Capture the cell that displays the provided text and extract its (x, y) central coordinate. 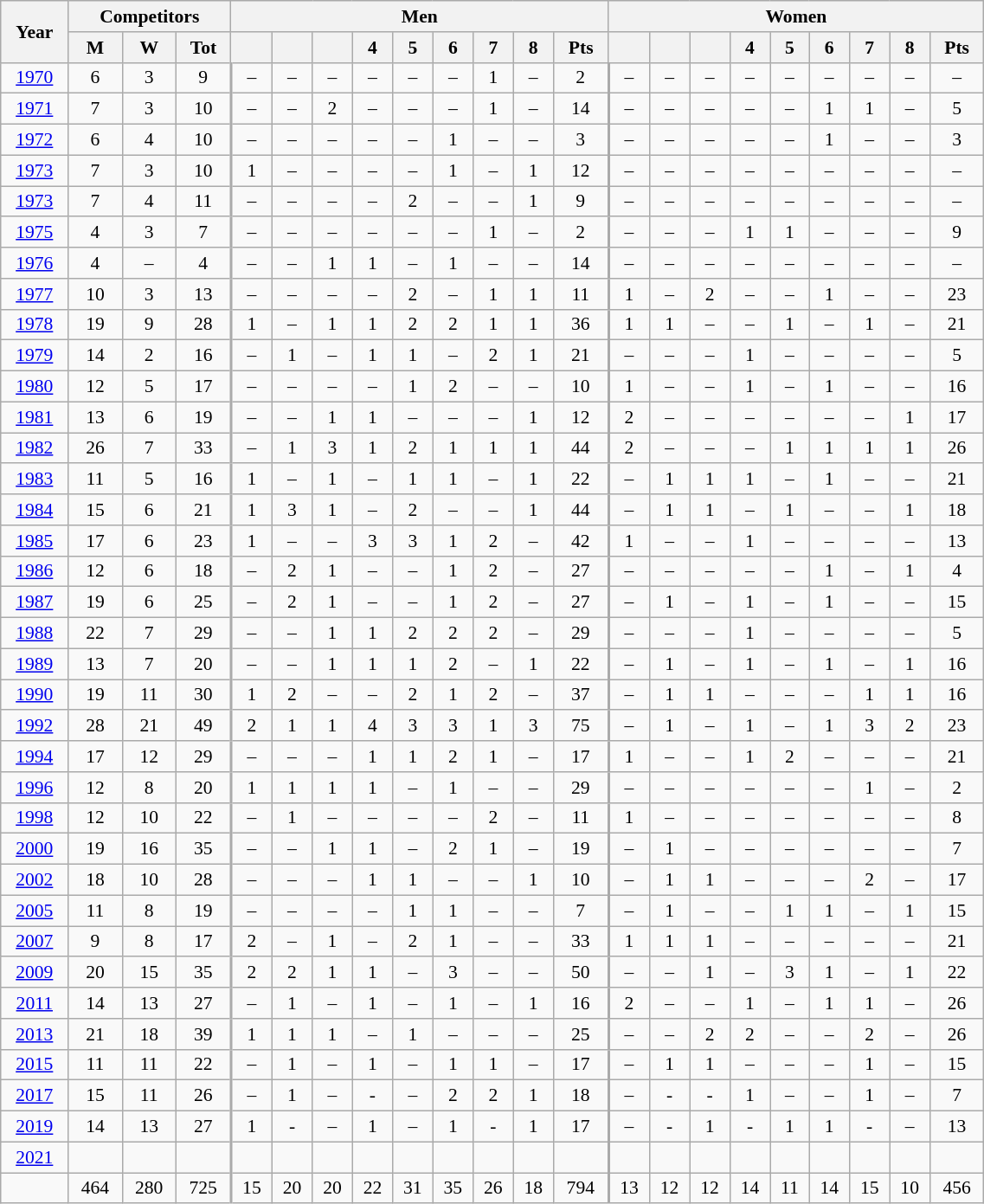
75 (580, 726)
1975 (35, 233)
M (95, 48)
1970 (35, 78)
50 (580, 973)
Women (796, 16)
1982 (35, 448)
1992 (35, 726)
2011 (35, 1003)
1981 (35, 417)
1988 (35, 634)
Tot (203, 48)
39 (203, 1034)
1976 (35, 263)
37 (580, 695)
1983 (35, 480)
1994 (35, 757)
1978 (35, 325)
30 (203, 695)
36 (580, 325)
2002 (35, 880)
1989 (35, 664)
2013 (35, 1034)
1985 (35, 541)
Year (35, 31)
794 (580, 1188)
2005 (35, 911)
2015 (35, 1065)
1971 (35, 109)
42 (580, 541)
Men (420, 16)
2019 (35, 1127)
2021 (35, 1157)
49 (203, 726)
1990 (35, 695)
2007 (35, 942)
464 (95, 1188)
W (149, 48)
2000 (35, 849)
1987 (35, 602)
Competitors (150, 16)
1972 (35, 140)
1996 (35, 788)
1979 (35, 356)
1977 (35, 294)
1998 (35, 818)
280 (149, 1188)
456 (956, 1188)
1980 (35, 387)
2017 (35, 1096)
1986 (35, 571)
31 (413, 1188)
1984 (35, 510)
2009 (35, 973)
725 (203, 1188)
